Return (x, y) of the center of cell containing provided text 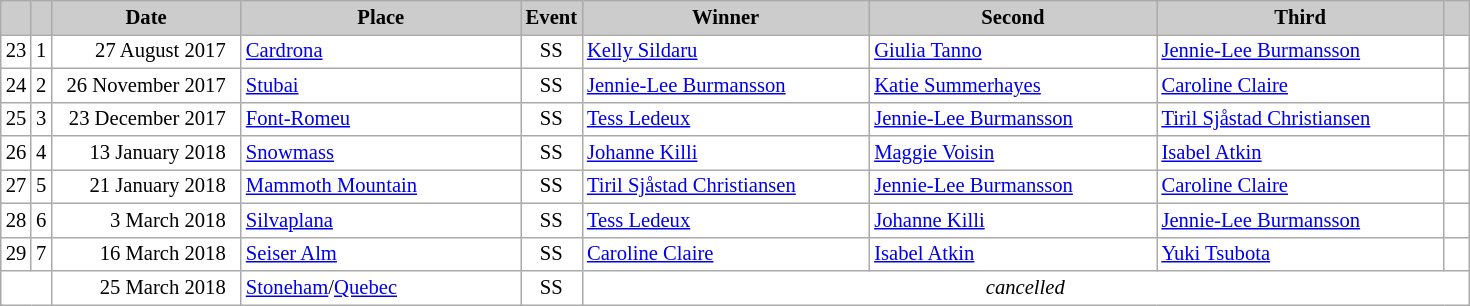
Giulia Tanno (1012, 51)
21 January 2018 (146, 186)
2 (41, 85)
23 (16, 51)
Place (381, 17)
26 (16, 153)
Font-Romeu (381, 119)
Stubai (381, 85)
Winner (726, 17)
1 (41, 51)
Cardrona (381, 51)
4 (41, 153)
25 March 2018 (146, 287)
29 (16, 254)
Stoneham/Quebec (381, 287)
6 (41, 220)
5 (41, 186)
Yuki Tsubota (1300, 254)
3 (41, 119)
16 March 2018 (146, 254)
Event (552, 17)
25 (16, 119)
Maggie Voisin (1012, 153)
28 (16, 220)
Second (1012, 17)
Third (1300, 17)
13 January 2018 (146, 153)
Snowmass (381, 153)
7 (41, 254)
27 August 2017 (146, 51)
23 December 2017 (146, 119)
Mammoth Mountain (381, 186)
Date (146, 17)
24 (16, 85)
27 (16, 186)
Katie Summerhayes (1012, 85)
cancelled (1025, 287)
Seiser Alm (381, 254)
3 March 2018 (146, 220)
26 November 2017 (146, 85)
Silvaplana (381, 220)
Kelly Sildaru (726, 51)
